For the text-containing cell, return its midpoint in [x, y] coordinate format. 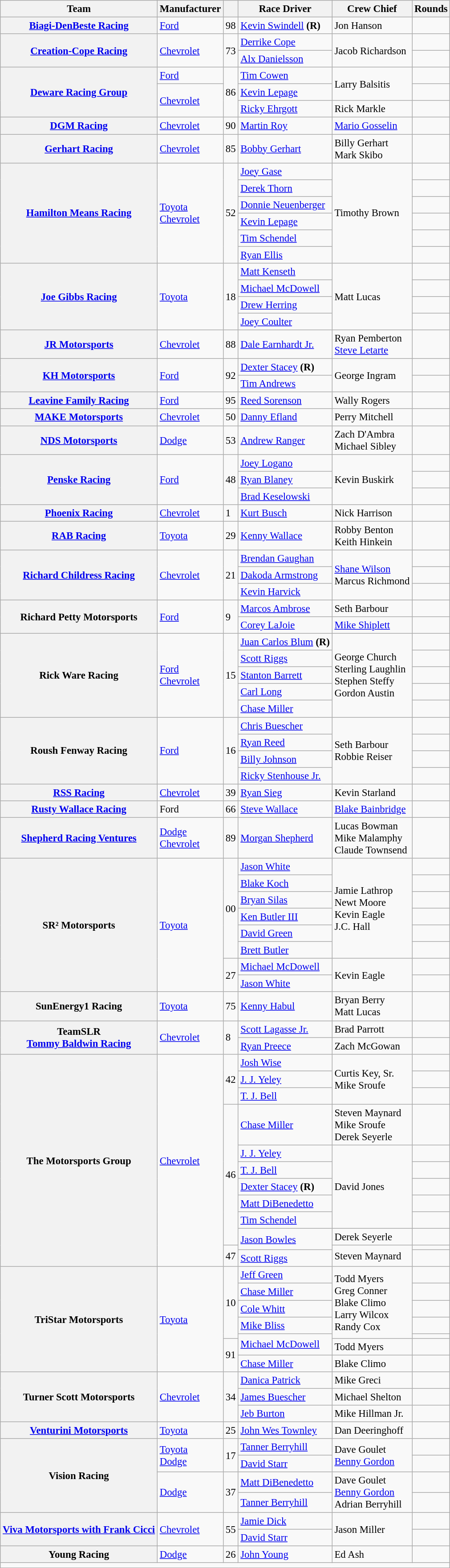
David Green [285, 933]
Shane WilsonMarcus Richmond [372, 575]
Derrike Cope [285, 42]
Zach D'AmbraMichael Sibley [372, 440]
42 [231, 1079]
90 [231, 126]
Leavine Family Racing [79, 401]
Venturini Motorsports [79, 1430]
89 [231, 838]
98 [231, 26]
Mike Greci [372, 1380]
ToyotaDodge [190, 1455]
Hamilton Means Racing [79, 213]
Corey LaJoie [285, 625]
Jamie Dick [285, 1521]
Todd Myers [372, 1347]
Zach McGowan [372, 1046]
Phoenix Racing [79, 513]
DodgeChevrolet [190, 838]
Roush Fenway Racing [79, 751]
TriStar Motorsports [79, 1319]
Team [79, 9]
James Buescher [285, 1397]
Scott Lagasse Jr. [285, 1029]
The Motorsports Group [79, 1160]
Brad Keselowski [285, 496]
Ryan Ellis [285, 255]
85 [231, 149]
Dave GouletBenny Gordon [372, 1455]
Mike Shiplett [372, 625]
Bryan Silas [285, 900]
Mike Bliss [285, 1325]
47 [231, 1256]
Richard Childress Racing [79, 575]
Danica Patrick [285, 1380]
Derek Thorn [285, 188]
46 [231, 1175]
Joey Logano [285, 463]
Chris Buescher [285, 726]
David Jones [372, 1187]
92 [231, 375]
Matt Kenseth [285, 272]
Kevin Eagle [372, 975]
18 [231, 297]
Seth BarbourRobbie Reiser [372, 751]
Rick Ware Racing [79, 675]
16 [231, 751]
Vision Racing [79, 1476]
Stanton Barrett [285, 675]
Morgan Shepherd [285, 838]
Manufacturer [190, 9]
Tim Cowen [285, 76]
Ken Butler III [285, 917]
73 [231, 51]
FordChevrolet [190, 675]
25 [231, 1430]
15 [231, 675]
Steve Wallace [285, 809]
50 [231, 418]
Mike Hillman Jr. [372, 1414]
48 [231, 479]
Alx Danielsson [285, 59]
Race Driver [285, 9]
Biagi-DenBeste Racing [79, 26]
Penske Racing [79, 479]
Jason Bowles [285, 1239]
52 [231, 213]
1 [231, 513]
Billy GerhartMark Skibo [372, 149]
ToyotaChevrolet [190, 213]
Wally Rogers [372, 401]
SR² Motorsports [79, 925]
Joey Gase [285, 171]
Perry Mitchell [372, 418]
Rick Markle [372, 109]
Lucas BowmanMike MalamphyClaude Townsend [372, 838]
Dakoda Armstrong [285, 575]
Todd MyersGreg ConnerBlake ClimoLarry WilcoxRandy Cox [372, 1302]
JR Motorsports [79, 344]
Steven MaynardMike SroufeDerek Seyerle [372, 1125]
Turner Scott Motorsports [79, 1397]
Bobby Gerhart [285, 149]
Rusty Wallace Racing [79, 809]
NDS Motorsports [79, 440]
Kevin Swindell (R) [285, 26]
55 [231, 1530]
Shepherd Racing Ventures [79, 838]
Juan Carlos Blum (R) [285, 642]
Michael Shelton [372, 1397]
Donnie Neuenberger [285, 205]
95 [231, 401]
Viva Motorsports with Frank Cicci [79, 1530]
Jacob Richardson [372, 51]
Brad Parrott [372, 1029]
34 [231, 1397]
Kevin Buskirk [372, 479]
Deware Racing Group [79, 92]
Ricky Ehrgott [285, 109]
Robby BentonKeith Hinkein [372, 535]
00 [231, 909]
Young Racing [79, 1555]
Ryan Blaney [285, 479]
Larry Balsitis [372, 84]
Kevin Starland [372, 792]
Billy Johnson [285, 759]
Creation-Cope Racing [79, 51]
Gerhart Racing [79, 149]
Martin Roy [285, 126]
Andrew Ranger [285, 440]
Josh Wise [285, 1062]
John Wes Townley [285, 1430]
Bryan BerryMatt Lucas [372, 1007]
21 [231, 575]
75 [231, 1007]
Richard Petty Motorsports [79, 617]
Ryan Reed [285, 742]
Ryan Preece [285, 1046]
91 [231, 1355]
Mario Gosselin [372, 126]
Jeff Green [285, 1275]
Brett Butler [285, 950]
Kevin Harvick [285, 592]
66 [231, 809]
27 [231, 975]
39 [231, 792]
George ChurchSterling LaughlinStephen SteffyGordon Austin [372, 675]
17 [231, 1455]
Ryan PembertonSteve Letarte [372, 344]
10 [231, 1302]
29 [231, 535]
Nick Harrison [372, 513]
Curtis Key, Sr.Mike Sroufe [372, 1079]
MAKE Motorsports [79, 418]
Blake Bainbridge [372, 809]
Kurt Busch [285, 513]
John Young [285, 1555]
KH Motorsports [79, 375]
8 [231, 1037]
Dave GouletBenny GordonAdrian Berryhill [372, 1492]
Jeb Burton [285, 1414]
53 [231, 440]
Matt Lucas [372, 297]
George Ingram [372, 375]
Dale Earnhardt Jr. [285, 344]
DGM Racing [79, 126]
26 [231, 1555]
RSS Racing [79, 792]
Ricky Stenhouse Jr. [285, 776]
86 [231, 92]
Blake Koch [285, 883]
Cole Whitt [285, 1309]
Carl Long [285, 692]
Timothy Brown [372, 213]
Marcos Ambrose [285, 609]
Kenny Wallace [285, 535]
SunEnergy1 Racing [79, 1007]
Jamie LathropNewt MooreKevin EagleJ.C. Hall [372, 909]
Kenny Habul [285, 1007]
Rounds [431, 9]
Danny Efland [285, 418]
Ed Ash [372, 1555]
Reed Sorenson [285, 401]
Joey Coulter [285, 322]
88 [231, 344]
Dan Deeringhoff [372, 1430]
Seth Barbour [372, 609]
Blake Climo [372, 1363]
Steven Maynard [372, 1256]
Brendan Gaughan [285, 559]
9 [231, 617]
Ryan Sieg [285, 792]
Drew Herring [285, 305]
Jon Hanson [372, 26]
Joe Gibbs Racing [79, 297]
TeamSLRTommy Baldwin Racing [79, 1037]
RAB Racing [79, 535]
Jason Miller [372, 1530]
Crew Chief [372, 9]
37 [231, 1492]
Derek Seyerle [372, 1237]
Tim Andrews [285, 384]
